Determine the [x, y] coordinate at the center of the cell enclosing the given text.  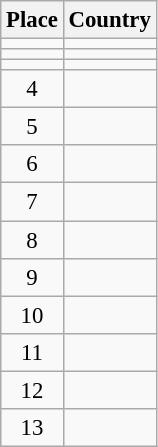
13 [32, 428]
8 [32, 240]
12 [32, 390]
Country [110, 20]
11 [32, 352]
7 [32, 202]
4 [32, 89]
5 [32, 127]
6 [32, 165]
Place [32, 20]
10 [32, 315]
9 [32, 277]
